Search for the cell housing the specified text and yield its (X, Y) center coordinate. 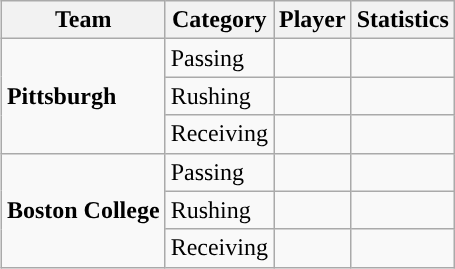
Statistics (402, 20)
Boston College (83, 210)
Player (313, 20)
Pittsburgh (83, 96)
Team (83, 20)
Category (219, 20)
